Capture the cell that displays the provided text and extract its [x, y] central coordinate. 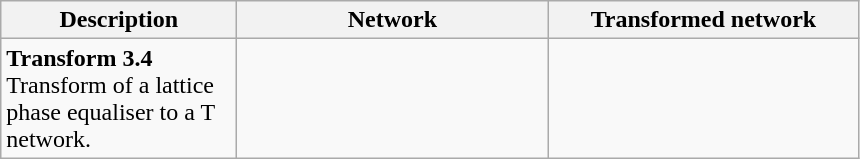
Network [392, 20]
Transformed network [704, 20]
Transform 3.4Transform of a lattice phase equaliser to a T network. [119, 98]
Description [119, 20]
